Detect which cell encompasses the target text, then output its [x, y] center coordinate. 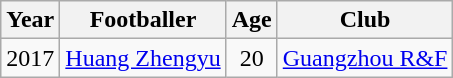
20 [252, 58]
Year [30, 20]
2017 [30, 58]
Huang Zhengyu [143, 58]
Footballer [143, 20]
Age [252, 20]
Club [365, 20]
Guangzhou R&F [365, 58]
